Identify which cell holds the provided text, then report its [x, y] central coordinate. 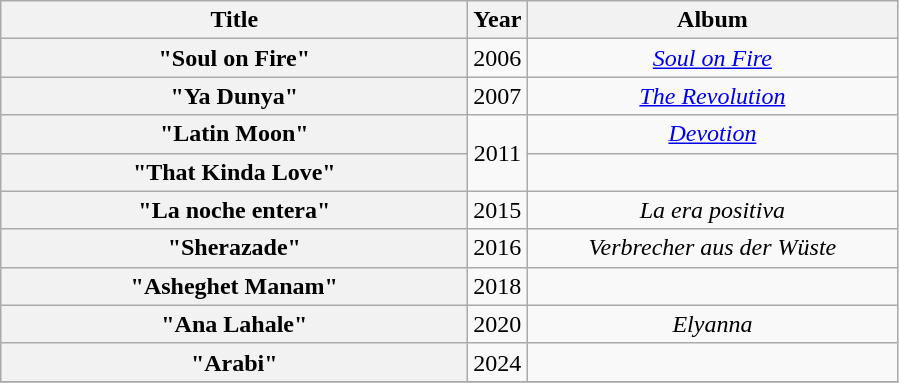
2020 [498, 324]
"Soul on Fire" [234, 58]
"Ana Lahale" [234, 324]
Elyanna [712, 324]
"La noche entera" [234, 210]
Verbrecher aus der Wüste [712, 248]
2016 [498, 248]
Title [234, 20]
La era positiva [712, 210]
"Ya Dunya" [234, 96]
Album [712, 20]
2011 [498, 153]
Devotion [712, 134]
"Latin Moon" [234, 134]
"Arabi" [234, 362]
Soul on Fire [712, 58]
2018 [498, 286]
"Sherazade" [234, 248]
"Asheghet Manam" [234, 286]
2015 [498, 210]
"That Kinda Love" [234, 172]
Year [498, 20]
2006 [498, 58]
2024 [498, 362]
2007 [498, 96]
The Revolution [712, 96]
